From the cell containing the given text, extract its center point as [X, Y] coordinate. 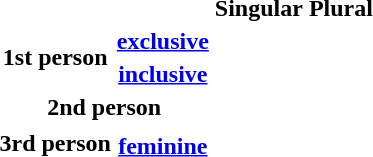
exclusive [162, 41]
inclusive [162, 74]
